Search for the cell housing the specified text and yield its [x, y] center coordinate. 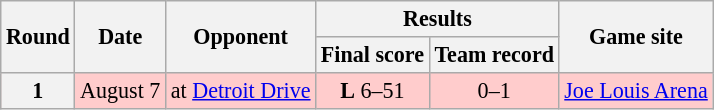
Game site [636, 36]
1 [38, 90]
at Detroit Drive [241, 90]
Team record [494, 54]
Final score [373, 54]
Opponent [241, 36]
Joe Louis Arena [636, 90]
Date [120, 36]
0–1 [494, 90]
Results [438, 18]
Round [38, 36]
L 6–51 [373, 90]
August 7 [120, 90]
